Detect which cell encompasses the target text, then output its [x, y] center coordinate. 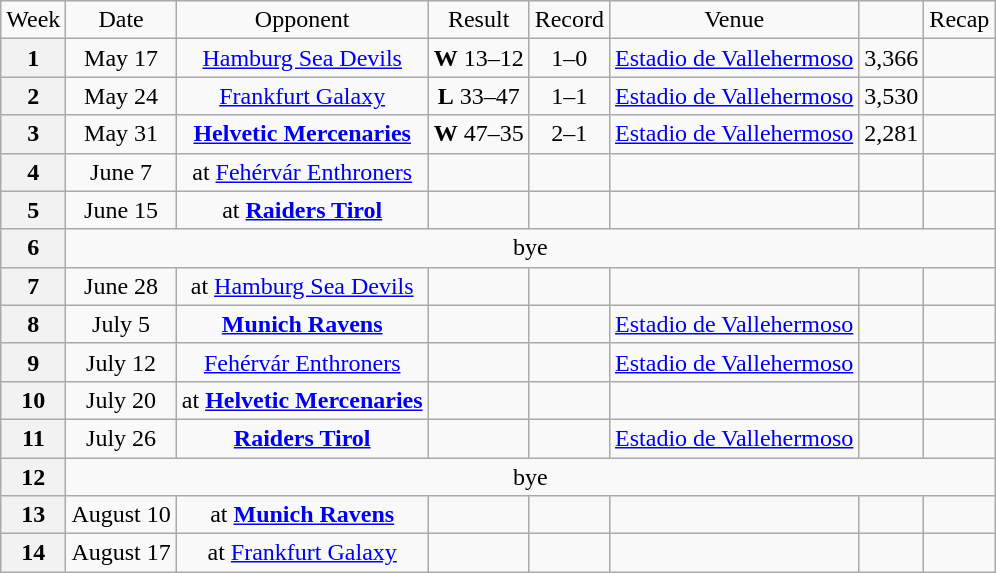
July 5 [121, 324]
Recap [960, 20]
June 7 [121, 172]
W 47–35 [478, 134]
4 [34, 172]
Venue [734, 20]
Date [121, 20]
9 [34, 362]
May 24 [121, 96]
June 15 [121, 210]
July 12 [121, 362]
Opponent [302, 20]
at Frankfurt Galaxy [302, 553]
June 28 [121, 286]
July 26 [121, 438]
3,530 [892, 96]
L 33–47 [478, 96]
at Fehérvár Enthroners [302, 172]
1–0 [569, 58]
Raiders Tirol [302, 438]
Munich Ravens [302, 324]
6 [34, 248]
W 13–12 [478, 58]
May 31 [121, 134]
Fehérvár Enthroners [302, 362]
Week [34, 20]
Frankfurt Galaxy [302, 96]
11 [34, 438]
Record [569, 20]
at Helvetic Mercenaries [302, 400]
5 [34, 210]
13 [34, 515]
12 [34, 477]
Helvetic Mercenaries [302, 134]
3 [34, 134]
10 [34, 400]
May 17 [121, 58]
2,281 [892, 134]
3,366 [892, 58]
at Munich Ravens [302, 515]
1 [34, 58]
July 20 [121, 400]
at Raiders Tirol [302, 210]
Hamburg Sea Devils [302, 58]
August 10 [121, 515]
7 [34, 286]
August 17 [121, 553]
2 [34, 96]
Result [478, 20]
2–1 [569, 134]
at Hamburg Sea Devils [302, 286]
8 [34, 324]
1–1 [569, 96]
14 [34, 553]
